Provide the [x, y] coordinate of the cell's center where the given text is located.  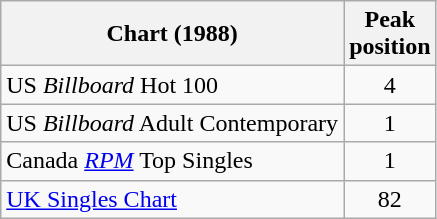
US Billboard Adult Contemporary [172, 123]
Chart (1988) [172, 34]
UK Singles Chart [172, 199]
Peakposition [390, 34]
Canada RPM Top Singles [172, 161]
82 [390, 199]
4 [390, 85]
US Billboard Hot 100 [172, 85]
